Capture the cell that displays the provided text and extract its (X, Y) central coordinate. 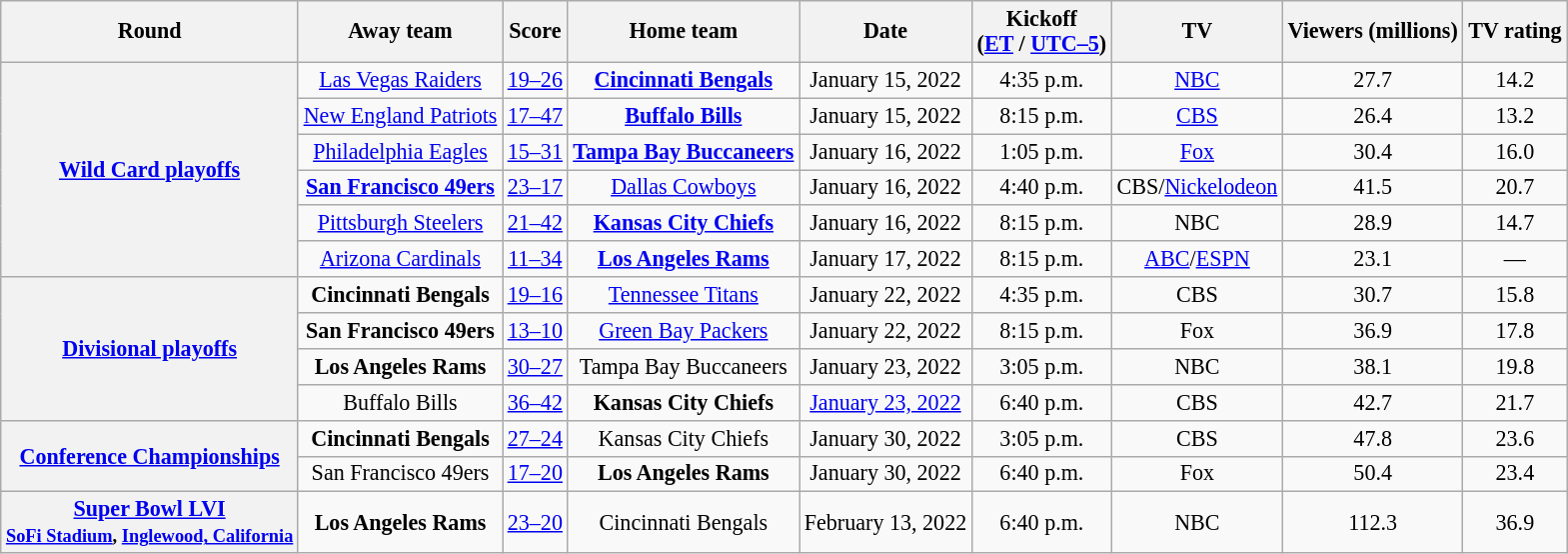
February 13, 2022 (885, 522)
ABC/ESPN (1197, 259)
20.7 (1515, 187)
Green Bay Packers (684, 330)
21–42 (536, 223)
47.8 (1373, 438)
TV (1197, 30)
Home team (684, 30)
1:05 p.m. (1041, 151)
17.8 (1515, 330)
50.4 (1373, 474)
Conference Championships (150, 456)
17–47 (536, 116)
14.2 (1515, 80)
16.0 (1515, 151)
Kickoff(ET / UTC–5) (1041, 30)
CBS/Nickelodeon (1197, 187)
Divisional playoffs (150, 348)
30.7 (1373, 295)
Date (885, 30)
Pittsburgh Steelers (400, 223)
13.2 (1515, 116)
19–16 (536, 295)
42.7 (1373, 402)
January 17, 2022 (885, 259)
36–42 (536, 402)
Arizona Cardinals (400, 259)
13–10 (536, 330)
26.4 (1373, 116)
Round (150, 30)
17–20 (536, 474)
19–26 (536, 80)
23.1 (1373, 259)
30–27 (536, 366)
4:40 p.m. (1041, 187)
19.8 (1515, 366)
14.7 (1515, 223)
TV rating (1515, 30)
Wild Card playoffs (150, 170)
Viewers (millions) (1373, 30)
112.3 (1373, 522)
Las Vegas Raiders (400, 80)
New England Patriots (400, 116)
Super Bowl LVISoFi Stadium, Inglewood, California (150, 522)
23–20 (536, 522)
28.9 (1373, 223)
27.7 (1373, 80)
30.4 (1373, 151)
15.8 (1515, 295)
Philadelphia Eagles (400, 151)
15–31 (536, 151)
21.7 (1515, 402)
23–17 (536, 187)
38.1 (1373, 366)
41.5 (1373, 187)
27–24 (536, 438)
Dallas Cowboys (684, 187)
Score (536, 30)
Away team (400, 30)
— (1515, 259)
Tennessee Titans (684, 295)
11–34 (536, 259)
23.4 (1515, 474)
23.6 (1515, 438)
